Output the [x, y] coordinate of the center of the cell containing the given text.  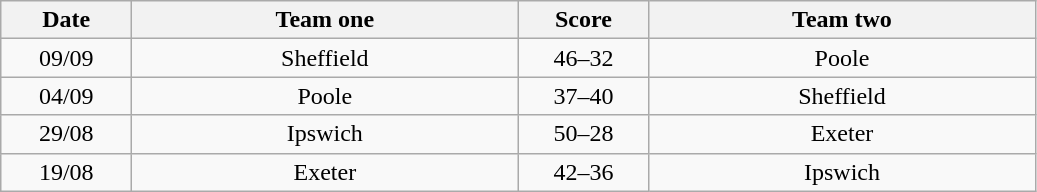
09/09 [66, 58]
Date [66, 20]
19/08 [66, 172]
Team two [842, 20]
29/08 [66, 134]
37–40 [584, 96]
42–36 [584, 172]
Score [584, 20]
04/09 [66, 96]
50–28 [584, 134]
46–32 [584, 58]
Team one [325, 20]
